Identify which cell holds the provided text, then report its (x, y) central coordinate. 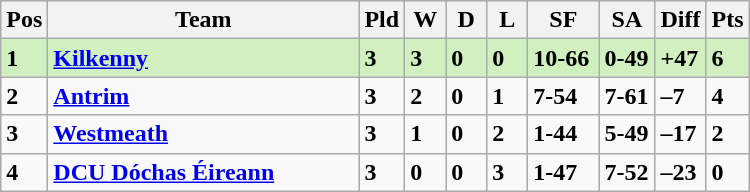
7-61 (627, 96)
Kilkenny (204, 58)
7-54 (564, 96)
6 (728, 58)
10-66 (564, 58)
DCU Dóchas Éireann (204, 172)
Pos (24, 20)
+47 (680, 58)
SF (564, 20)
Pld (382, 20)
Westmeath (204, 134)
5-49 (627, 134)
–17 (680, 134)
0-49 (627, 58)
Antrim (204, 96)
L (508, 20)
Diff (680, 20)
Pts (728, 20)
–7 (680, 96)
1-47 (564, 172)
1-44 (564, 134)
D (466, 20)
–23 (680, 172)
7-52 (627, 172)
W (426, 20)
Team (204, 20)
SA (627, 20)
